For the text-containing cell, return its midpoint in (x, y) coordinate format. 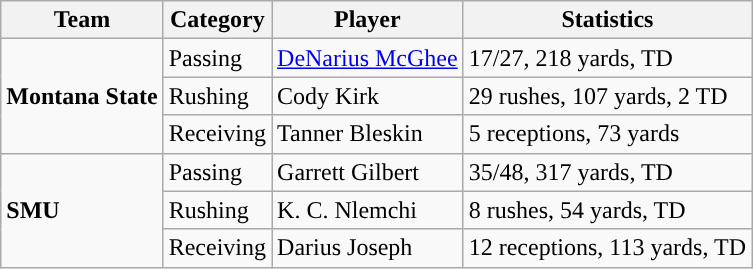
Montana State (82, 96)
SMU (82, 210)
8 rushes, 54 yards, TD (607, 210)
17/27, 218 yards, TD (607, 58)
Category (217, 20)
Cody Kirk (368, 96)
35/48, 317 yards, TD (607, 172)
5 receptions, 73 yards (607, 134)
Team (82, 20)
29 rushes, 107 yards, 2 TD (607, 96)
12 receptions, 113 yards, TD (607, 248)
Garrett Gilbert (368, 172)
K. C. Nlemchi (368, 210)
DeNarius McGhee (368, 58)
Darius Joseph (368, 248)
Statistics (607, 20)
Player (368, 20)
Tanner Bleskin (368, 134)
